Capture the cell that displays the provided text and extract its (X, Y) central coordinate. 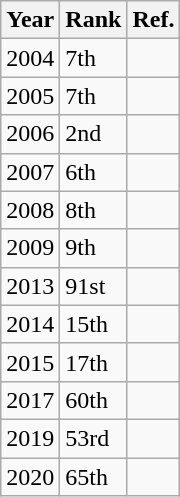
2015 (30, 362)
Rank (94, 20)
9th (94, 248)
2008 (30, 210)
53rd (94, 438)
Year (30, 20)
2013 (30, 286)
2006 (30, 134)
60th (94, 400)
2009 (30, 248)
2019 (30, 438)
2007 (30, 172)
6th (94, 172)
65th (94, 477)
2020 (30, 477)
91st (94, 286)
17th (94, 362)
2014 (30, 324)
Ref. (154, 20)
2004 (30, 58)
15th (94, 324)
8th (94, 210)
2017 (30, 400)
2005 (30, 96)
2nd (94, 134)
